Determine the [X, Y] coordinate at the center of the cell enclosing the given text.  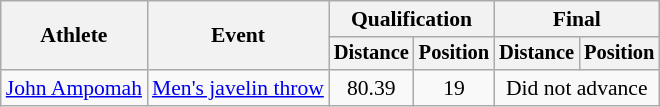
Qualification [412, 19]
80.39 [372, 88]
Final [576, 19]
Athlete [74, 36]
Did not advance [576, 88]
Men's javelin throw [238, 88]
John Ampomah [74, 88]
Event [238, 36]
19 [454, 88]
